Identify which cell holds the provided text, then report its (X, Y) central coordinate. 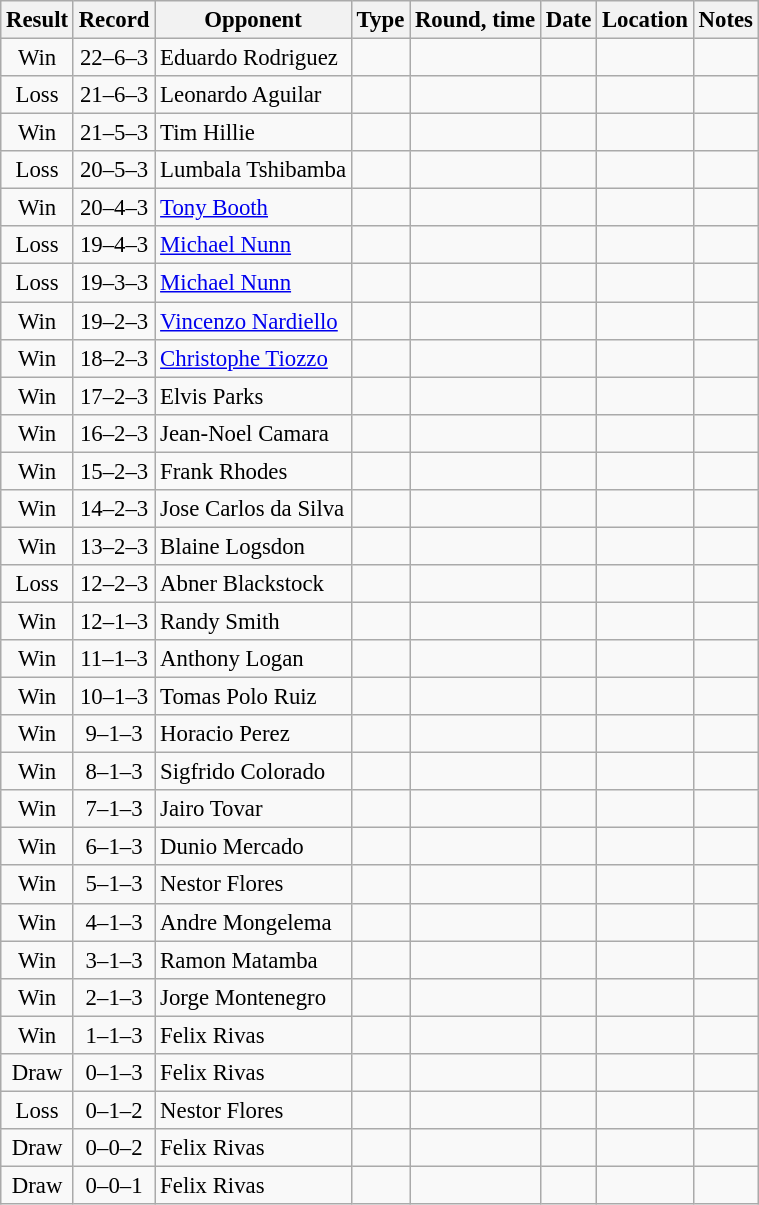
10–1–3 (114, 697)
Vincenzo Nardiello (253, 321)
Randy Smith (253, 621)
0–1–2 (114, 1110)
17–2–3 (114, 396)
6–1–3 (114, 847)
0–0–2 (114, 1148)
Ramon Matamba (253, 960)
Type (380, 20)
2–1–3 (114, 997)
21–6–3 (114, 95)
Tim Hillie (253, 133)
21–5–3 (114, 133)
Andre Mongelema (253, 922)
18–2–3 (114, 358)
Opponent (253, 20)
11–1–3 (114, 659)
4–1–3 (114, 922)
Result (38, 20)
7–1–3 (114, 809)
12–1–3 (114, 621)
15–2–3 (114, 471)
3–1–3 (114, 960)
8–1–3 (114, 772)
Jose Carlos da Silva (253, 509)
16–2–3 (114, 433)
19–3–3 (114, 283)
5–1–3 (114, 885)
Notes (726, 20)
Sigfrido Colorado (253, 772)
Record (114, 20)
Tony Booth (253, 208)
Frank Rhodes (253, 471)
Tomas Polo Ruiz (253, 697)
19–2–3 (114, 321)
Jairo Tovar (253, 809)
Christophe Tiozzo (253, 358)
Elvis Parks (253, 396)
Lumbala Tshibamba (253, 170)
9–1–3 (114, 734)
20–4–3 (114, 208)
Dunio Mercado (253, 847)
1–1–3 (114, 1035)
0–0–1 (114, 1185)
0–1–3 (114, 1073)
Round, time (476, 20)
20–5–3 (114, 170)
Date (568, 20)
Location (646, 20)
14–2–3 (114, 509)
Horacio Perez (253, 734)
22–6–3 (114, 58)
Eduardo Rodriguez (253, 58)
19–4–3 (114, 245)
12–2–3 (114, 584)
Anthony Logan (253, 659)
13–2–3 (114, 546)
Blaine Logsdon (253, 546)
Abner Blackstock (253, 584)
Jean-Noel Camara (253, 433)
Jorge Montenegro (253, 997)
Leonardo Aguilar (253, 95)
